Locate the cell with the specified text and output its [x, y] center coordinate. 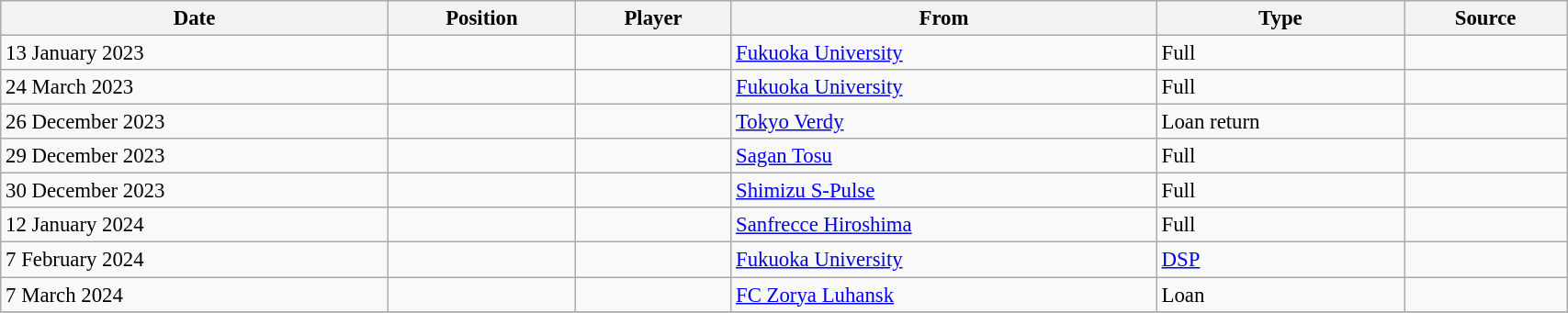
Source [1486, 18]
Loan [1280, 295]
Shimizu S-Pulse [944, 191]
Sanfrecce Hiroshima [944, 225]
Sagan Tosu [944, 156]
DSP [1280, 260]
26 December 2023 [195, 122]
30 December 2023 [195, 191]
Type [1280, 18]
12 January 2024 [195, 225]
13 January 2023 [195, 53]
7 March 2024 [195, 295]
Date [195, 18]
Player [652, 18]
Position [481, 18]
7 February 2024 [195, 260]
FC Zorya Luhansk [944, 295]
Tokyo Verdy [944, 122]
29 December 2023 [195, 156]
24 March 2023 [195, 87]
From [944, 18]
Loan return [1280, 122]
